Scan for the cell matching the given text and deliver its [x, y] coordinate at center. 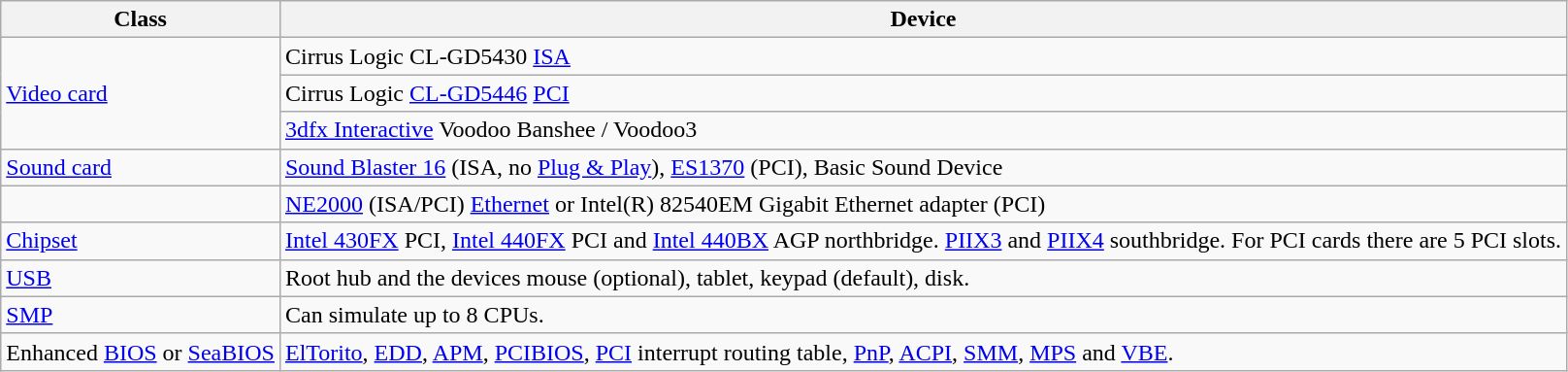
NE2000 (ISA/PCI) Ethernet or Intel(R) 82540EM Gigabit Ethernet adapter (PCI) [923, 204]
Intel 430FX PCI, Intel 440FX PCI and Intel 440BX AGP northbridge. PIIX3 and PIIX4 southbridge. For PCI cards there are 5 PCI slots. [923, 241]
Class [141, 19]
ElTorito, EDD, APM, PCIBIOS, PCI interrupt routing table, PnP, ACPI, SMM, MPS and VBE. [923, 352]
Cirrus Logic CL-GD5430 ISA [923, 56]
Enhanced BIOS or SeaBIOS [141, 352]
Can simulate up to 8 CPUs. [923, 315]
SMP [141, 315]
3dfx Interactive Voodoo Banshee / Voodoo3 [923, 130]
Video card [141, 93]
Sound Blaster 16 (ISA, no Plug & Play), ES1370 (PCI), Basic Sound Device [923, 167]
Sound card [141, 167]
Root hub and the devices mouse (optional), tablet, keypad (default), disk. [923, 278]
Device [923, 19]
Chipset [141, 241]
Cirrus Logic CL-GD5446 PCI [923, 93]
USB [141, 278]
